Identify which cell holds the provided text, then report its (x, y) central coordinate. 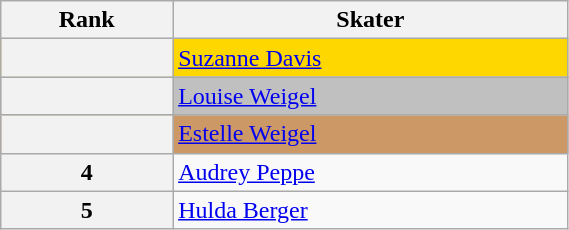
Suzanne Davis (370, 58)
Audrey Peppe (370, 172)
Estelle Weigel (370, 134)
Skater (370, 20)
4 (87, 172)
Rank (87, 20)
5 (87, 210)
Louise Weigel (370, 96)
Hulda Berger (370, 210)
